Identify which cell holds the provided text, then report its (X, Y) central coordinate. 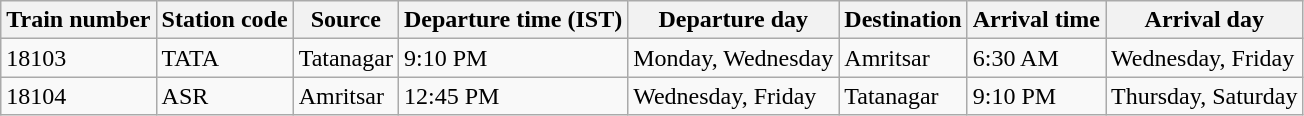
Source (346, 20)
Arrival day (1204, 20)
Destination (903, 20)
Departure day (734, 20)
6:30 AM (1036, 58)
Departure time (IST) (512, 20)
Monday, Wednesday (734, 58)
Thursday, Saturday (1204, 96)
Train number (78, 20)
Station code (224, 20)
12:45 PM (512, 96)
18103 (78, 58)
Arrival time (1036, 20)
18104 (78, 96)
TATA (224, 58)
ASR (224, 96)
